Provide the (X, Y) coordinate of the cell's center where the given text is located.  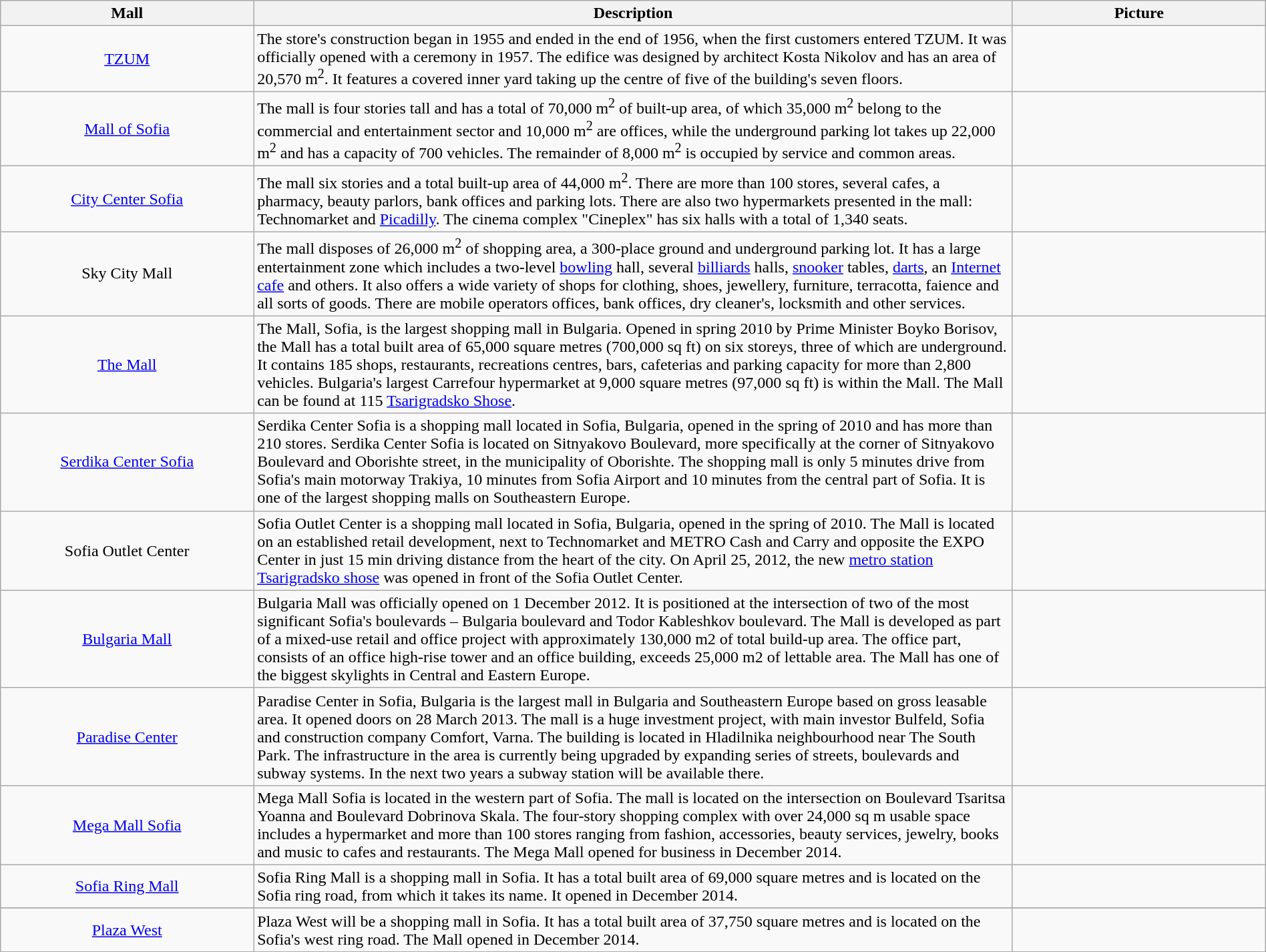
TZUM (127, 59)
Plaza West (127, 929)
Paradise Center (127, 736)
Picture (1139, 13)
Serdika Center Sofia (127, 462)
Mall of Sofia (127, 129)
Sky City Mall (127, 274)
Sofia Ring Mall (127, 887)
Mega Mall Sofia (127, 825)
City Center Sofia (127, 199)
Mall (127, 13)
Bulgaria Mall (127, 639)
The Mall (127, 365)
Description (633, 13)
Sofia Outlet Center (127, 550)
